For the text-containing cell, return its midpoint in [X, Y] coordinate format. 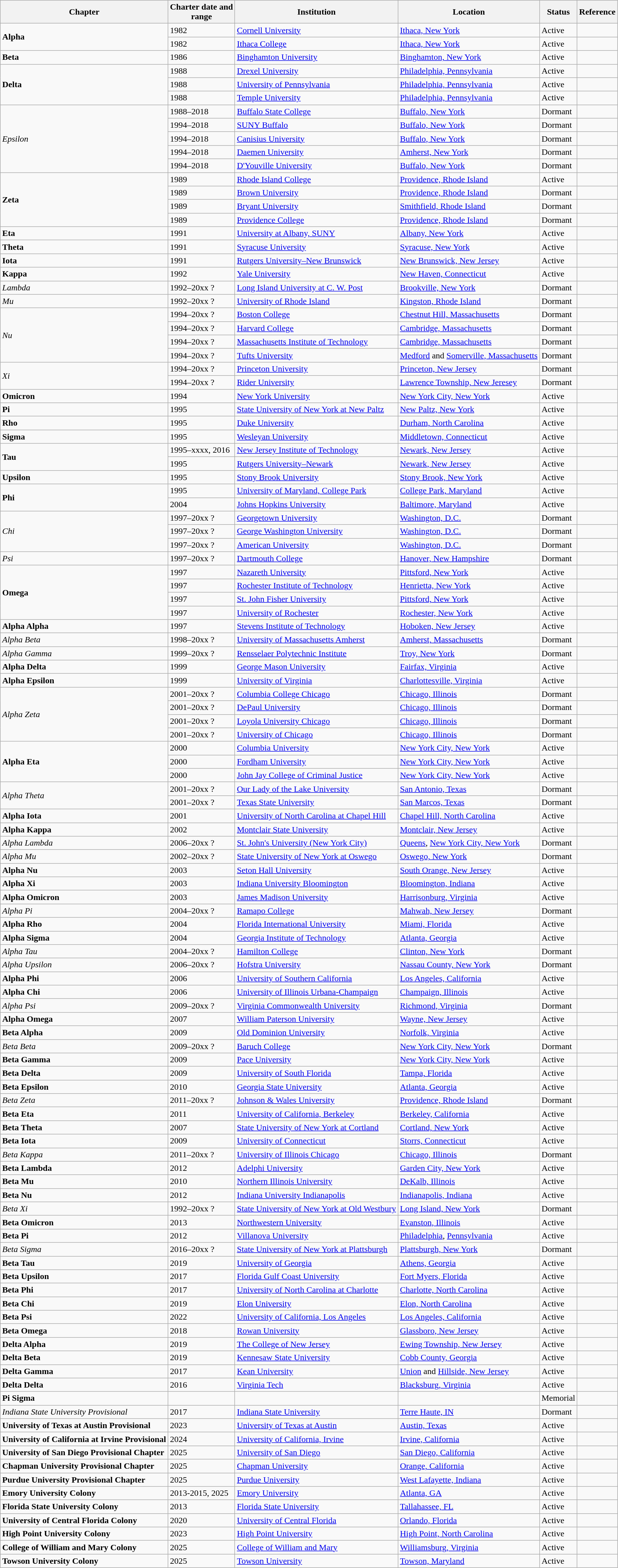
Alpha Eta [84, 762]
Oswego, New York [469, 857]
Wayne, New Jersey [469, 1019]
Evanston, Illinois [469, 1222]
Alpha Phi [84, 978]
Towson, Maryland [469, 1561]
Nassau County, New York [469, 965]
Iota [84, 261]
Villanova University [316, 1236]
Dartmouth College [316, 558]
Beta Nu [84, 1195]
Xi [84, 375]
Hanover, New Hampshire [469, 558]
High Point University Colony [84, 1534]
Alpha Alpha [84, 626]
George Mason University [316, 667]
Syracuse University [316, 247]
1992 [201, 274]
Blacksburg, Virginia [469, 1385]
2002 [201, 830]
Beta Mu [84, 1182]
Omicron [84, 396]
Indiana University Bloomington [316, 884]
Ithaca College [316, 44]
University at Albany, SUNY [316, 233]
James Madison University [316, 897]
Princeton University [316, 369]
New Brunswick, New Jersey [469, 261]
Amherst, Massachusetts [469, 640]
Alpha Xi [84, 884]
Union and Hillside, New Jersey [469, 1371]
Albany, New York [469, 233]
Middletown, Connecticut [469, 437]
Pace University [316, 1060]
Alpha Gamma [84, 653]
Princeton, New Jersey [469, 369]
Northwestern University [316, 1222]
University of Rhode Island [316, 301]
Charter date andrange [201, 12]
Brown University [316, 193]
Columbia College Chicago [316, 694]
University of California, Berkeley [316, 1114]
State University of New York at New Paltz [316, 410]
Theta [84, 247]
University of North Carolina at Charlotte [316, 1290]
Alpha Rho [84, 924]
Orange, California [469, 1466]
Beta [84, 57]
Durham, North Carolina [469, 423]
Alpha Theta [84, 795]
Chestnut Hill, Massachusetts [469, 315]
Beta Chi [84, 1304]
Duke University [316, 423]
Alpha Upsilon [84, 965]
University of California at Irvine Provisional [84, 1439]
Columbia University [316, 748]
Irvine, California [469, 1439]
Charlottesville, Virginia [469, 680]
Stevens Institute of Technology [316, 626]
Troy, New York [469, 653]
1999–20xx ? [201, 653]
Chapel Hill, North Carolina [469, 816]
Alpha Pi [84, 911]
New Jersey Institute of Technology [316, 450]
Johns Hopkins University [316, 504]
University of Chicago [316, 735]
Storrs, Connecticut [469, 1141]
Stony Brook University [316, 477]
University of Rochester [316, 612]
Austin, Texas [469, 1425]
Virginia Tech [316, 1385]
1986 [201, 57]
University of Massachusetts Amherst [316, 640]
Amherst, New York [469, 152]
Texas State University [316, 802]
Queens, New York City, New York [469, 843]
Beta Xi [84, 1209]
Hoboken, New Jersey [469, 626]
Towson University [316, 1561]
Alpha Lambda [84, 843]
Hofstra University [316, 965]
Florida State University Colony [84, 1507]
1998–20xx ? [201, 640]
University of Central Florida Colony [84, 1520]
Baruch College [316, 1046]
Buffalo State College [316, 111]
Pi Sigma [84, 1398]
Chapter [84, 12]
State University of New York at Cortland [316, 1127]
2018 [201, 1331]
Kappa [84, 274]
Harrisonburg, Virginia [469, 897]
Tau [84, 457]
Georgia Institute of Technology [316, 938]
Daemen University [316, 152]
1995–xxxx, 2016 [201, 450]
Omega [84, 592]
Baltimore, Maryland [469, 504]
College of William and Mary Colony [84, 1547]
DeKalb, Illinois [469, 1182]
Elon, North Carolina [469, 1304]
New Haven, Connecticut [469, 274]
John Jay College of Criminal Justice [316, 775]
Beta Omega [84, 1331]
2002–20xx ? [201, 857]
Binghamton University [316, 57]
Plattsburgh, New York [469, 1249]
University of Maryland, College Park [316, 491]
Florida International University [316, 924]
Tallahassee, FL [469, 1507]
Yale University [316, 274]
High Point University [316, 1534]
Beta Beta [84, 1046]
Phi [84, 498]
Chi [84, 531]
Beta Psi [84, 1317]
University of Illinois Chicago [316, 1154]
George Washington University [316, 531]
Glassboro, New Jersey [469, 1331]
Montclair, New Jersey [469, 830]
Chapman University [316, 1466]
Smithfield, Rhode Island [469, 206]
University of San Diego Provisional Chapter [84, 1452]
Garden City, New York [469, 1168]
Indiana State University [316, 1412]
Fort Myers, Florida [469, 1277]
2016 [201, 1385]
Long Island, New York [469, 1209]
San Marcos, Texas [469, 802]
Fordham University [316, 762]
Medford and Somerville, Massachusetts [469, 355]
Norfolk, Virginia [469, 1032]
Kennesaw State University [316, 1358]
Beta Phi [84, 1290]
South Orange, New Jersey [469, 870]
New York University [316, 396]
University of San Diego [316, 1452]
Massachusetts Institute of Technology [316, 342]
Clinton, New York [469, 951]
Georgia State University [316, 1087]
Georgetown University [316, 518]
Beta Lambda [84, 1168]
Drexel University [316, 71]
Delta Alpha [84, 1344]
Indiana University Indianapolis [316, 1195]
Sigma [84, 437]
William Paterson University [316, 1019]
Alpha Omicron [84, 897]
Virginia Commonwealth University [316, 1005]
Beta Upsilon [84, 1277]
University of Illinois Urbana-Champaign [316, 992]
Beta Zeta [84, 1100]
College Park, Maryland [469, 491]
Towson University Colony [84, 1561]
College of William and Mary [316, 1547]
Alpha Mu [84, 857]
D'Youville University [316, 165]
Seton Hall University [316, 870]
Adelphi University [316, 1168]
Status [559, 12]
Alpha Omega [84, 1019]
Bloomington, Indiana [469, 884]
Location [469, 12]
Nazareth University [316, 572]
Cortland, New York [469, 1127]
Montclair State University [316, 830]
Delta Delta [84, 1385]
Alpha Delta [84, 667]
Johnson & Wales University [316, 1100]
Beta Iota [84, 1141]
Rochester Institute of Technology [316, 585]
Stony Brook, New York [469, 477]
University of Central Florida [316, 1520]
Emory University Colony [84, 1493]
Florida Gulf Coast University [316, 1277]
Berkeley, California [469, 1114]
High Point, North Carolina [469, 1534]
Epsilon [84, 138]
Purdue University [316, 1479]
Tufts University [316, 355]
Delta [84, 84]
Alpha Tau [84, 951]
Rutgers University–Newark [316, 464]
Beta Epsilon [84, 1087]
Florida State University [316, 1507]
Wesleyan University [316, 437]
American University [316, 545]
University of Pennsylvania [316, 84]
Psi [84, 558]
Rowan University [316, 1331]
Alpha Beta [84, 640]
Orlando, Florida [469, 1520]
Bryant University [316, 206]
Beta Delta [84, 1073]
Institution [316, 12]
Beta Tau [84, 1263]
Indianapolis, Indiana [469, 1195]
Beta Kappa [84, 1154]
Terre Haute, IN [469, 1412]
Memorial [559, 1398]
Athens, Georgia [469, 1263]
University of Texas at Austin [316, 1425]
New Paltz, New York [469, 410]
Rensselaer Polytechnic Institute [316, 653]
Long Island University at C. W. Post [316, 288]
Alpha Nu [84, 870]
Kingston, Rhode Island [469, 301]
Henrietta, New York [469, 585]
Syracuse, New York [469, 247]
University of Virginia [316, 680]
2024 [201, 1439]
Binghamton, New York [469, 57]
1988–2018 [201, 111]
Delta Beta [84, 1358]
Providence College [316, 220]
Rhode Island College [316, 179]
Alpha Psi [84, 1005]
University of Southern California [316, 978]
University of Connecticut [316, 1141]
2001 [201, 816]
West Lafayette, Indiana [469, 1479]
Temple University [316, 98]
Elon University [316, 1304]
Alpha Sigma [84, 938]
Miami, Florida [469, 924]
Beta Theta [84, 1127]
Alpha Epsilon [84, 680]
Chapman University Provisional Chapter [84, 1466]
Richmond, Virginia [469, 1005]
Lambda [84, 288]
DePaul University [316, 707]
Brookville, New York [469, 288]
San Antonio, Texas [469, 789]
2016–20xx ? [201, 1249]
Kean University [316, 1371]
Alpha Zeta [84, 714]
Pi [84, 410]
State University of New York at Old Westbury [316, 1209]
Old Dominion University [316, 1032]
Reference [597, 12]
Cornell University [316, 30]
Eta [84, 233]
Lawrence Township, New Jeresey [469, 382]
2013-2015, 2025 [201, 1493]
Beta Omicron [84, 1222]
1994 [201, 396]
Zeta [84, 199]
Fairfax, Virginia [469, 667]
St. John Fisher University [316, 599]
Harvard College [316, 328]
Purdue University Provisional Chapter [84, 1479]
Mu [84, 301]
Northern Illinois University [316, 1182]
Delta Gamma [84, 1371]
The College of New Jersey [316, 1344]
University of California, Los Angeles [316, 1317]
Cobb County, Georgia [469, 1358]
St. John's University (New York City) [316, 843]
2022 [201, 1317]
Beta Alpha [84, 1032]
Beta Gamma [84, 1060]
University of Georgia [316, 1263]
2020 [201, 1520]
San Diego, California [469, 1452]
Champaign, Illinois [469, 992]
University of California, Irvine [316, 1439]
University of South Florida [316, 1073]
Atlanta, GA [469, 1493]
Upsilon [84, 477]
State University of New York at Plattsburgh [316, 1249]
Williamsburg, Virginia [469, 1547]
Emory University [316, 1493]
Beta Eta [84, 1114]
Alpha Chi [84, 992]
Charlotte, North Carolina [469, 1290]
Tampa, Florida [469, 1073]
Hamilton College [316, 951]
Canisius University [316, 138]
Ramapo College [316, 911]
State University of New York at Oswego [316, 857]
Boston College [316, 315]
Beta Pi [84, 1236]
Indiana State University Provisional [84, 1412]
Rider University [316, 382]
Alpha [84, 37]
SUNY Buffalo [316, 125]
Beta Sigma [84, 1249]
University of Texas at Austin Provisional [84, 1425]
Nu [84, 335]
Alpha Kappa [84, 830]
Ewing Township, New Jersey [469, 1344]
Loyola University Chicago [316, 721]
Rho [84, 423]
Our Lady of the Lake University [316, 789]
Alpha Iota [84, 816]
University of North Carolina at Chapel Hill [316, 816]
2011 [201, 1114]
Rutgers University–New Brunswick [316, 261]
Rochester, New York [469, 612]
Mahwah, New Jersey [469, 911]
